Find where the given text appears and provide that cell's center as [x, y] coordinate. 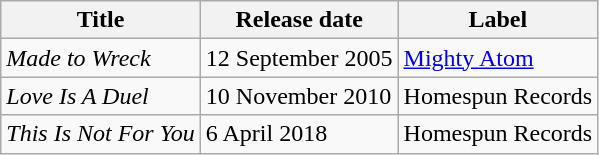
6 April 2018 [299, 134]
Title [101, 20]
Made to Wreck [101, 58]
This Is Not For You [101, 134]
Mighty Atom [498, 58]
12 September 2005 [299, 58]
Release date [299, 20]
Love Is A Duel [101, 96]
10 November 2010 [299, 96]
Label [498, 20]
